Pinpoint the cell where the given text exists, returning its [x, y] midpoint coordinate. 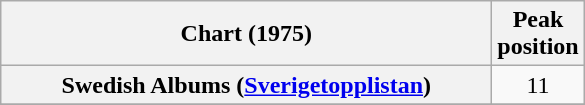
Peakposition [538, 34]
11 [538, 85]
Swedish Albums (Sverigetopplistan) [246, 85]
Chart (1975) [246, 34]
